Identify which cell holds the provided text, then report its [x, y] central coordinate. 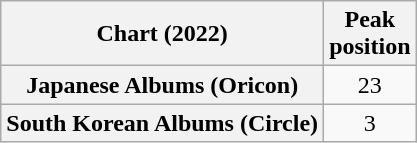
23 [370, 85]
Chart (2022) [162, 34]
3 [370, 123]
South Korean Albums (Circle) [162, 123]
Japanese Albums (Oricon) [162, 85]
Peakposition [370, 34]
